Find where the given text appears and provide that cell's center as (X, Y) coordinate. 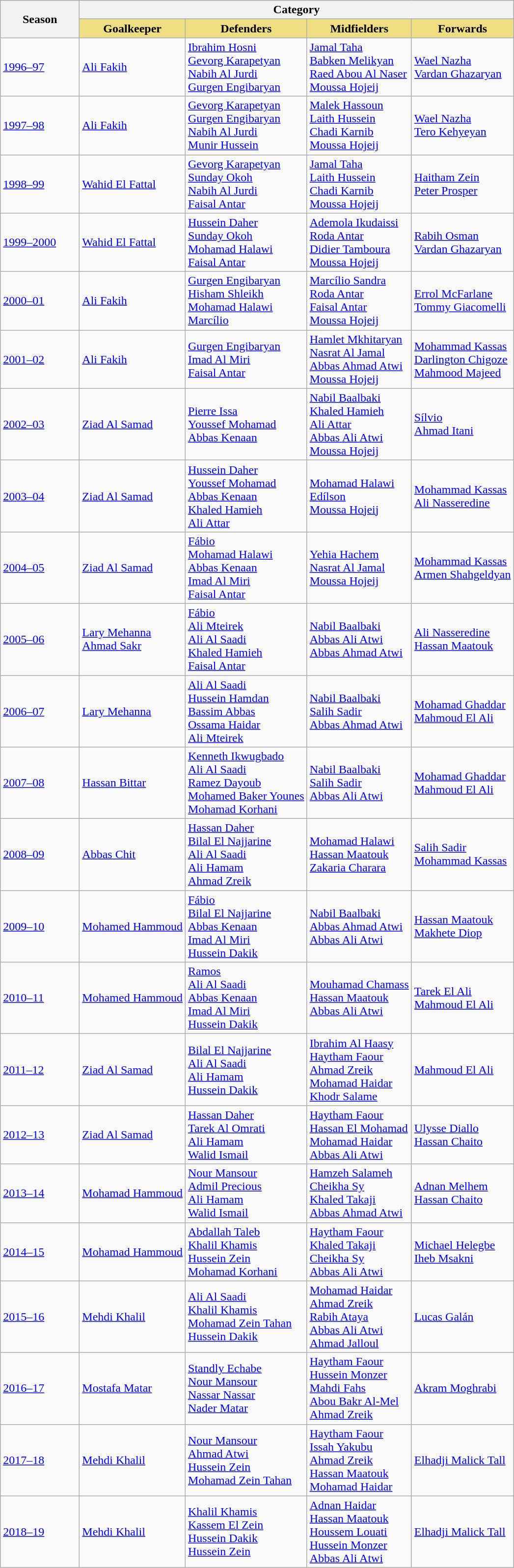
Mohamad Haidar Ahmad Zreik Rabih Ataya Abbas Ali Atwi Ahmad Jalloul (359, 1317)
Akram Moghrabi (462, 1388)
Gevorg Karapetyan Gurgen Engibaryan Nabih Al Jurdi Munir Hussein (246, 126)
Midfielders (359, 28)
2001–02 (40, 359)
Ibrahim Hosni Gevorg Karapetyan Nabih Al Jurdi Gurgen Engibaryan (246, 67)
Mohammad Kassas Ali Nasseredine (462, 496)
Ibrahim Al Haasy Haytham Faour Ahmad Zreik Mohamad Haidar Khodr Salame (359, 1070)
Marcílio Sandra Roda Antar Faisal Antar Moussa Hojeij (359, 300)
2010–11 (40, 998)
Abdallah Taleb Khalil Khamis Hussein Zein Mohamad Korhani (246, 1252)
Category (297, 10)
Haytham Faour Khaled Takaji Cheikha Sy Abbas Ali Atwi (359, 1252)
Haytham Faour Hussein Monzer Mahdi Fahs Abou Bakr Al-Mel Ahmad Zreik (359, 1388)
2002–03 (40, 424)
2012–13 (40, 1135)
Yehia Hachem Nasrat Al Jamal Moussa Hojeij (359, 568)
Sílvio Ahmad Itani (462, 424)
Salih Sadir Mohammad Kassas (462, 855)
2005–06 (40, 639)
Gurgen Engibaryan Imad Al Miri Faisal Antar (246, 359)
Ali Nasseredine Hassan Maatouk (462, 639)
Errol McFarlane Tommy Giacomelli (462, 300)
Gurgen Engibaryan Hisham Shleikh Mohamad Halawi Marcílio (246, 300)
Adnan Haidar Hassan Maatouk Houssem Louati Hussein Monzer Abbas Ali Atwi (359, 1532)
Lary Mehanna Ahmad Sakr (133, 639)
Ramos Ali Al Saadi Abbas Kenaan Imad Al Miri Hussein Dakik (246, 998)
Hassan Maatouk Makhete Diop (462, 926)
Pierre Issa Youssef Mohamad Abbas Kenaan (246, 424)
Tarek El Ali Mahmoud El Ali (462, 998)
Hussein Daher Youssef Mohamad Abbas Kenaan Khaled Hamieh Ali Attar (246, 496)
Lucas Galán (462, 1317)
Nour Mansour Ahmad Atwi Hussein Zein Mohamad Zein Tahan (246, 1460)
Wael Nazha Tero Kehyeyan (462, 126)
Hassan Bittar (133, 783)
1998–99 (40, 184)
2011–12 (40, 1070)
Kenneth Ikwugbado Ali Al Saadi Ramez Dayoub Mohamed Baker Younes Mohamad Korhani (246, 783)
Nabil Baalbaki Abbas Ali Atwi Abbas Ahmad Atwi (359, 639)
2015–16 (40, 1317)
2017–18 (40, 1460)
Haytham Faour Issah Yakubu Ahmad Zreik Hassan Maatouk Mohamad Haidar (359, 1460)
2004–05 (40, 568)
Jamal Taha Laith Hussein Chadi Karnib Moussa Hojeij (359, 184)
2000–01 (40, 300)
Mostafa Matar (133, 1388)
Abbas Chit (133, 855)
2009–10 (40, 926)
Lary Mehanna (133, 711)
Hamzeh Salameh Cheikha Sy Khaled Takaji Abbas Ahmad Atwi (359, 1193)
Jamal Taha Babken Melikyan Raed Abou Al Naser Moussa Hojeij (359, 67)
Adnan Melhem Hassan Chaito (462, 1193)
Bilal El Najjarine Ali Al Saadi Ali Hamam Hussein Dakik (246, 1070)
Gevorg Karapetyan Sunday Okoh Nabih Al Jurdi Faisal Antar (246, 184)
Ademola Ikudaissi Roda Antar Didier Tamboura Moussa Hojeij (359, 243)
2007–08 (40, 783)
Hamlet Mkhitaryan Nasrat Al Jamal Abbas Ahmad Atwi Moussa Hojeij (359, 359)
Malek Hassoun Laith Hussein Chadi Karnib Moussa Hojeij (359, 126)
Hussein Daher Sunday Okoh Mohamad Halawi Faisal Antar (246, 243)
Forwards (462, 28)
Nabil Baalbaki Salih Sadir Abbas Ali Atwi (359, 783)
Hassan Daher Tarek Al Omrati Ali Hamam Walid Ismail (246, 1135)
Goalkeeper (133, 28)
Nabil Baalbaki Salih Sadir Abbas Ahmad Atwi (359, 711)
Fábio Bilal El Najjarine Abbas Kenaan Imad Al Miri Hussein Dakik (246, 926)
Ali Al Saadi Khalil Khamis Mohamad Zein Tahan Hussein Dakik (246, 1317)
Mohamad Halawi Edílson Moussa Hojeij (359, 496)
Standly Echabe Nour Mansour Nassar Nassar Nader Matar (246, 1388)
Ulysse Diallo Hassan Chaito (462, 1135)
1996–97 (40, 67)
Season (40, 19)
Mahmoud El Ali (462, 1070)
Haytham Faour Hassan El Mohamad Mohamad Haidar Abbas Ali Atwi (359, 1135)
Nabil Baalbaki Abbas Ahmad Atwi Abbas Ali Atwi (359, 926)
1997–98 (40, 126)
Haitham Zein Peter Prosper (462, 184)
Wael Nazha Vardan Ghazaryan (462, 67)
2006–07 (40, 711)
Mohamad Halawi Hassan Maatouk Zakaria Charara (359, 855)
Khalil Khamis Kassem El Zein Hussein Dakik Hussein Zein (246, 1532)
Michael Helegbe Iheb Msakni (462, 1252)
Fábio Mohamad Halawi Abbas Kenaan Imad Al Miri Faisal Antar (246, 568)
2003–04 (40, 496)
1999–2000 (40, 243)
Nour Mansour Admil Precious Ali Hamam Walid Ismail (246, 1193)
2016–17 (40, 1388)
Nabil Baalbaki Khaled Hamieh Ali Attar Abbas Ali Atwi Moussa Hojeij (359, 424)
2008–09 (40, 855)
Fábio Ali Mteirek Ali Al Saadi Khaled Hamieh Faisal Antar (246, 639)
Mohammad Kassas Armen Shahgeldyan (462, 568)
Mouhamad Chamass Hassan Maatouk Abbas Ali Atwi (359, 998)
Rabih Osman Vardan Ghazaryan (462, 243)
Defenders (246, 28)
Mohammad Kassas Darlington Chigoze Mahmood Majeed (462, 359)
Hassan Daher Bilal El Najjarine Ali Al Saadi Ali Hamam Ahmad Zreik (246, 855)
Ali Al Saadi Hussein Hamdan Bassim Abbas Ossama Haidar Ali Mteirek (246, 711)
2013–14 (40, 1193)
2014–15 (40, 1252)
2018–19 (40, 1532)
